Output the (x, y) coordinate of the center of the cell containing the given text.  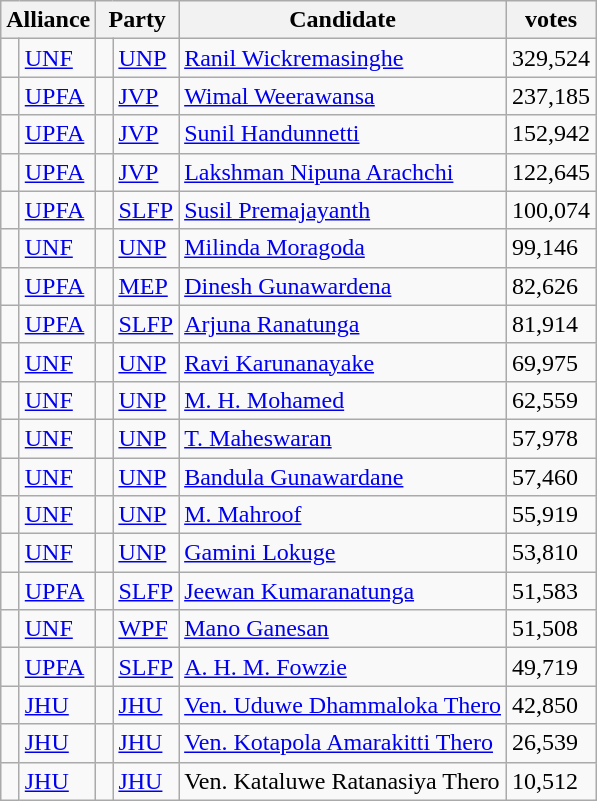
237,185 (552, 96)
Ven. Kataluwe Ratanasiya Thero (343, 781)
42,850 (552, 705)
Milinda Moragoda (343, 248)
49,719 (552, 667)
55,919 (552, 515)
Ravi Karunanayake (343, 362)
Gamini Lokuge (343, 553)
Wimal Weerawansa (343, 96)
81,914 (552, 324)
26,539 (552, 743)
51,508 (552, 629)
Susil Premajayanth (343, 210)
Party (138, 20)
M. Mahroof (343, 515)
53,810 (552, 553)
152,942 (552, 134)
99,146 (552, 248)
M. H. Mohamed (343, 400)
A. H. M. Fowzie (343, 667)
10,512 (552, 781)
votes (552, 20)
Jeewan Kumaranatunga (343, 591)
Bandula Gunawardane (343, 477)
MEP (146, 286)
Ranil Wickremasinghe (343, 58)
WPF (146, 629)
82,626 (552, 286)
Alliance (48, 20)
T. Maheswaran (343, 438)
69,975 (552, 362)
Dinesh Gunawardena (343, 286)
Ven. Kotapola Amarakitti Thero (343, 743)
Arjuna Ranatunga (343, 324)
Ven. Uduwe Dhammaloka Thero (343, 705)
329,524 (552, 58)
122,645 (552, 172)
51,583 (552, 591)
57,460 (552, 477)
62,559 (552, 400)
57,978 (552, 438)
Mano Ganesan (343, 629)
100,074 (552, 210)
Sunil Handunnetti (343, 134)
Candidate (343, 20)
Lakshman Nipuna Arachchi (343, 172)
